Provide the [X, Y] coordinate of the cell's center where the given text is located.  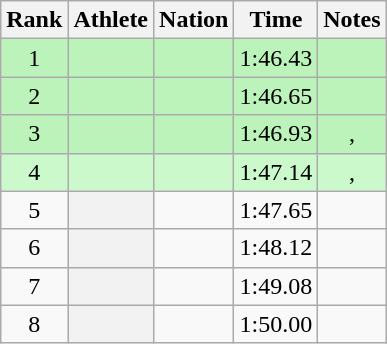
4 [34, 172]
Notes [352, 20]
1:50.00 [276, 324]
7 [34, 286]
1:46.65 [276, 96]
3 [34, 134]
1:49.08 [276, 286]
1:47.14 [276, 172]
1:46.93 [276, 134]
1:46.43 [276, 58]
2 [34, 96]
1:48.12 [276, 248]
Nation [194, 20]
Rank [34, 20]
Athlete [111, 20]
8 [34, 324]
1 [34, 58]
5 [34, 210]
1:47.65 [276, 210]
Time [276, 20]
6 [34, 248]
